Capture the cell that displays the provided text and extract its (X, Y) central coordinate. 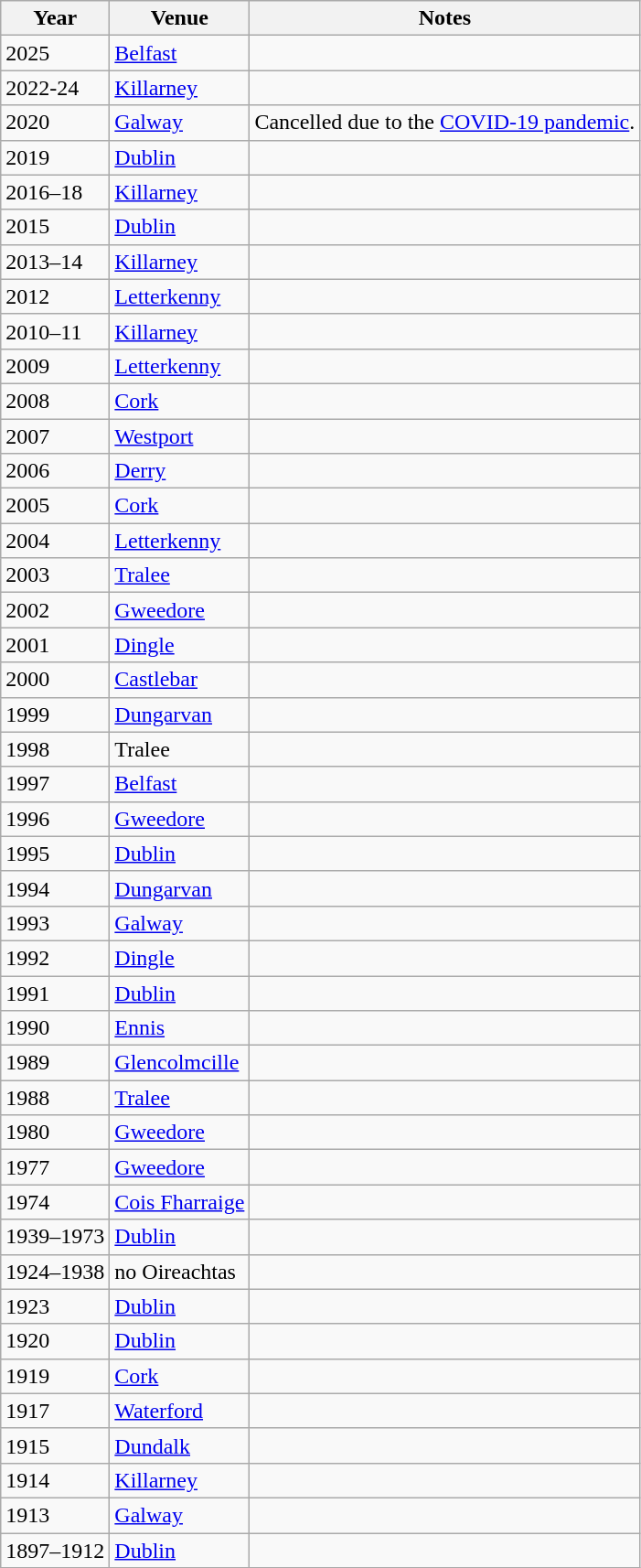
2013–14 (55, 262)
2015 (55, 227)
1993 (55, 923)
2005 (55, 506)
1999 (55, 714)
1917 (55, 1411)
2025 (55, 53)
1924–1938 (55, 1272)
1939–1973 (55, 1237)
1996 (55, 819)
2003 (55, 575)
2010–11 (55, 331)
Castlebar (179, 680)
2002 (55, 610)
1913 (55, 1515)
2019 (55, 157)
1992 (55, 958)
1998 (55, 749)
1919 (55, 1376)
1974 (55, 1202)
Ennis (179, 1028)
Venue (179, 18)
1977 (55, 1167)
1989 (55, 1063)
1920 (55, 1341)
1997 (55, 784)
Derry (179, 471)
Waterford (179, 1411)
1923 (55, 1306)
Cois Fharraige (179, 1202)
Notes (444, 18)
2012 (55, 296)
Glencolmcille (179, 1063)
Westport (179, 436)
2008 (55, 401)
1897–1912 (55, 1551)
1994 (55, 888)
2004 (55, 541)
2020 (55, 123)
2001 (55, 645)
2009 (55, 366)
1995 (55, 854)
2016–18 (55, 192)
Cancelled due to the COVID-19 pandemic. (444, 123)
1915 (55, 1445)
1988 (55, 1098)
2022-24 (55, 88)
no Oireachtas (179, 1272)
2007 (55, 436)
2000 (55, 680)
Year (55, 18)
1991 (55, 993)
2006 (55, 471)
Dundalk (179, 1445)
1914 (55, 1480)
1980 (55, 1133)
1990 (55, 1028)
